Pinpoint the cell where the given text exists, returning its (X, Y) midpoint coordinate. 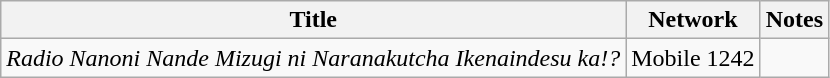
Title (314, 20)
Radio Nanoni Nande Mizugi ni Naranakutcha Ikenaindesu ka!? (314, 58)
Mobile 1242 (693, 58)
Network (693, 20)
Notes (794, 20)
